From the cell containing the given text, extract its center point as [X, Y] coordinate. 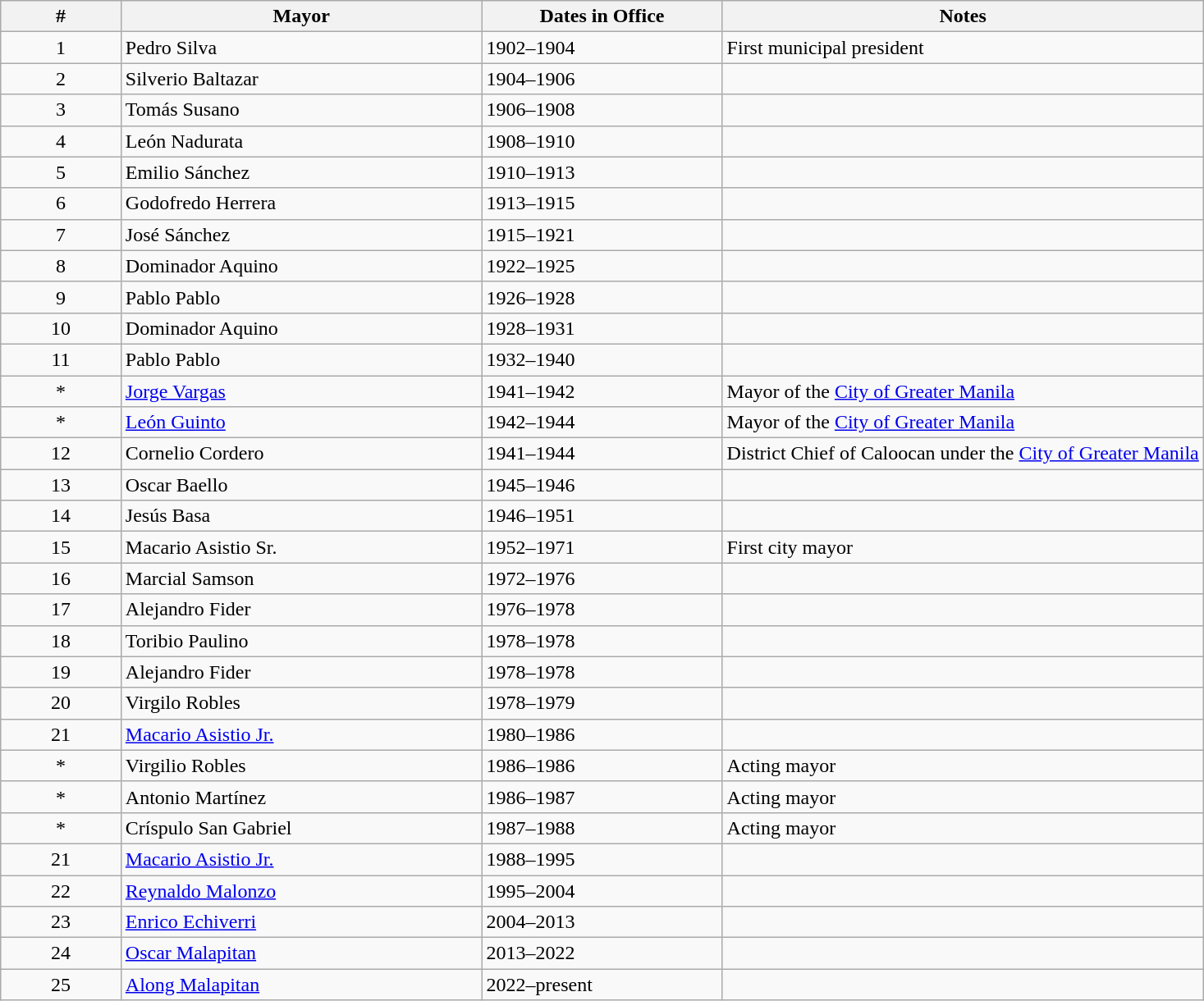
1987–1988 [602, 828]
Macario Asistio Sr. [301, 547]
1941–1942 [602, 391]
23 [61, 922]
13 [61, 485]
1922–1925 [602, 266]
Críspulo San Gabriel [301, 828]
Jesús Basa [301, 516]
Reynaldo Malonzo [301, 890]
8 [61, 266]
20 [61, 703]
1 [61, 48]
Tomás Susano [301, 110]
Mayor [301, 16]
16 [61, 578]
1945–1946 [602, 485]
7 [61, 235]
Jorge Vargas [301, 391]
10 [61, 328]
1946–1951 [602, 516]
17 [61, 610]
1913–1915 [602, 203]
# [61, 16]
José Sánchez [301, 235]
15 [61, 547]
District Chief of Caloocan under the City of Greater Manila [963, 454]
1980–1986 [602, 734]
León Nadurata [301, 141]
1910–1913 [602, 172]
14 [61, 516]
1995–2004 [602, 890]
1976–1978 [602, 610]
1942–1944 [602, 423]
Virgilio Robles [301, 766]
5 [61, 172]
1902–1904 [602, 48]
4 [61, 141]
1926–1928 [602, 297]
León Guinto [301, 423]
12 [61, 454]
24 [61, 953]
1906–1908 [602, 110]
1986–1986 [602, 766]
2 [61, 79]
Dates in Office [602, 16]
Notes [963, 16]
11 [61, 359]
Enrico Echiverri [301, 922]
Godofredo Herrera [301, 203]
1904–1906 [602, 79]
2022–present [602, 985]
18 [61, 641]
Virgilo Robles [301, 703]
Toribio Paulino [301, 641]
2013–2022 [602, 953]
2004–2013 [602, 922]
Pedro Silva [301, 48]
9 [61, 297]
Oscar Malapitan [301, 953]
1988–1995 [602, 859]
1972–1976 [602, 578]
1928–1931 [602, 328]
1932–1940 [602, 359]
1978–1979 [602, 703]
6 [61, 203]
Oscar Baello [301, 485]
1952–1971 [602, 547]
1941–1944 [602, 454]
1915–1921 [602, 235]
Cornelio Cordero [301, 454]
First municipal president [963, 48]
1986–1987 [602, 797]
Emilio Sánchez [301, 172]
Marcial Samson [301, 578]
1908–1910 [602, 141]
Antonio Martínez [301, 797]
25 [61, 985]
19 [61, 672]
Silverio Baltazar [301, 79]
3 [61, 110]
First city mayor [963, 547]
22 [61, 890]
Along Malapitan [301, 985]
